Extract the [x, y] coordinate from the center of the cell holding the provided text.  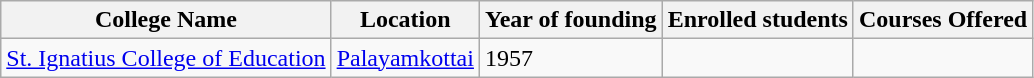
1957 [570, 58]
Enrolled students [758, 20]
Courses Offered [942, 20]
Location [405, 20]
Year of founding [570, 20]
St. Ignatius College of Education [166, 58]
College Name [166, 20]
Palayamkottai [405, 58]
